Determine the [x, y] coordinate at the center of the cell enclosing the given text.  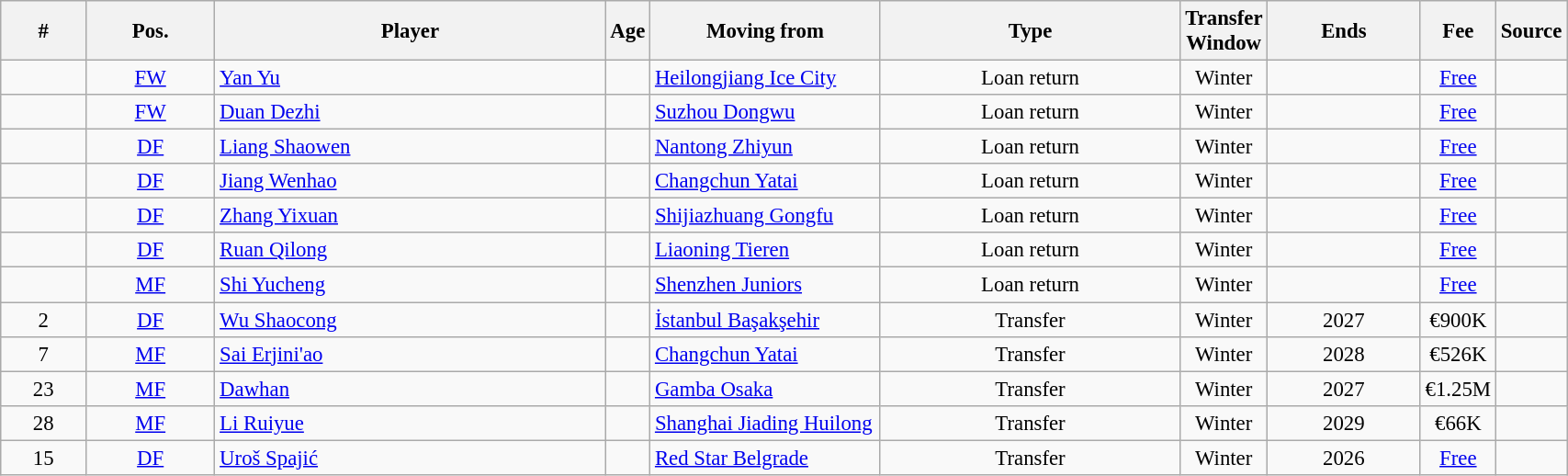
Age [628, 31]
€1.25M [1458, 389]
Shenzhen Juniors [766, 285]
Liang Shaowen [410, 147]
Ruan Qilong [410, 251]
Ends [1343, 31]
Li Ruiyue [410, 423]
Gamba Osaka [766, 389]
Player [410, 31]
Dawhan [410, 389]
Yan Yu [410, 78]
2 [44, 320]
Moving from [766, 31]
İstanbul Başakşehir [766, 320]
28 [44, 423]
2029 [1343, 423]
15 [44, 458]
Red Star Belgrade [766, 458]
Duan Dezhi [410, 112]
Shi Yucheng [410, 285]
Fee [1458, 31]
Zhang Yixuan [410, 216]
Liaoning Tieren [766, 251]
Shanghai Jiading Huilong [766, 423]
# [44, 31]
Pos. [151, 31]
Suzhou Dongwu [766, 112]
7 [44, 354]
Shijiazhuang Gongfu [766, 216]
Source [1530, 31]
Jiang Wenhao [410, 181]
Heilongjiang Ice City [766, 78]
Type [1031, 31]
Wu Shaocong [410, 320]
Sai Erjini'ao [410, 354]
2026 [1343, 458]
Uroš Spajić [410, 458]
2028 [1343, 354]
€66K [1458, 423]
Nantong Zhiyun [766, 147]
€900K [1458, 320]
€526K [1458, 354]
23 [44, 389]
Transfer Window [1224, 31]
